For the text-containing cell, return its midpoint in [X, Y] coordinate format. 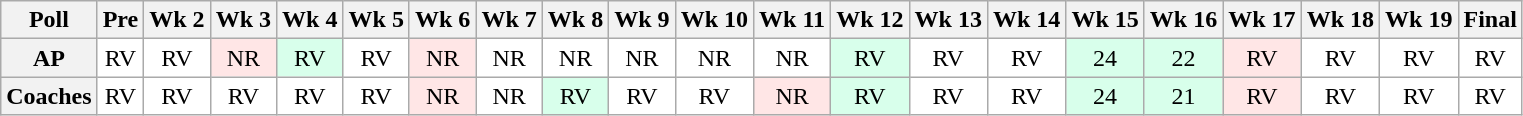
21 [1183, 96]
Wk 13 [948, 20]
Wk 6 [442, 20]
Wk 8 [575, 20]
Coaches [49, 96]
Wk 15 [1105, 20]
22 [1183, 58]
Wk 10 [714, 20]
Poll [49, 20]
Wk 4 [310, 20]
Wk 2 [177, 20]
Wk 11 [792, 20]
Wk 17 [1262, 20]
Wk 3 [243, 20]
Wk 18 [1340, 20]
Wk 7 [509, 20]
Wk 14 [1026, 20]
Wk 16 [1183, 20]
Wk 9 [642, 20]
AP [49, 58]
Wk 5 [376, 20]
Final [1490, 20]
Pre [120, 20]
Wk 12 [870, 20]
Wk 19 [1419, 20]
